Search for the cell housing the specified text and yield its [x, y] center coordinate. 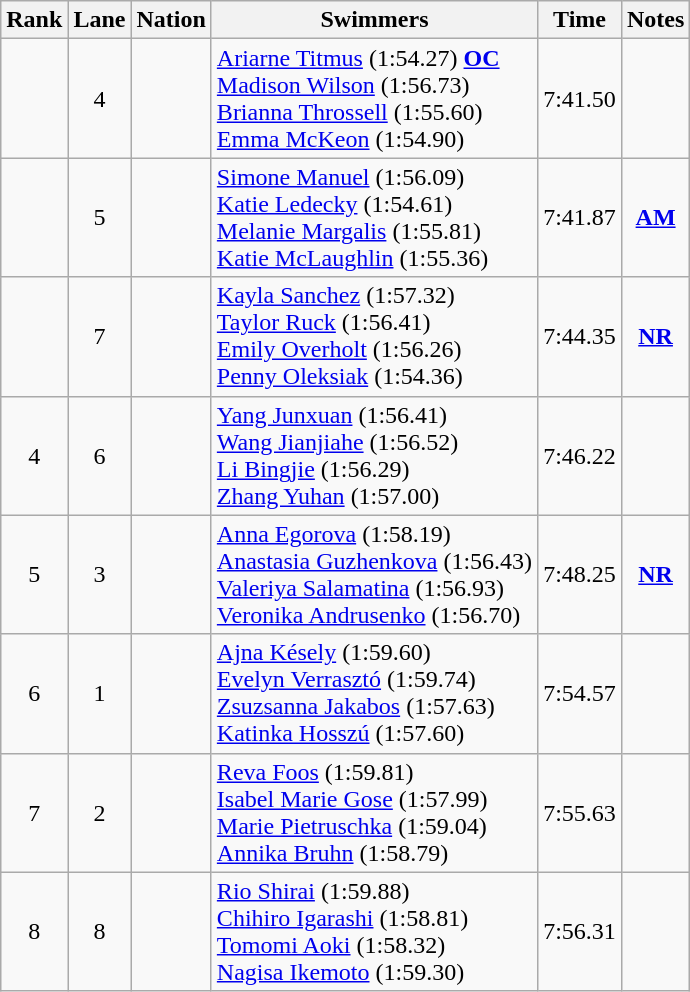
Time [580, 20]
AM [655, 218]
7:56.31 [580, 932]
7:48.25 [580, 574]
7:44.35 [580, 336]
Kayla Sanchez (1:57.32)Taylor Ruck (1:56.41)Emily Overholt (1:56.26)Penny Oleksiak (1:54.36) [374, 336]
Swimmers [374, 20]
7:46.22 [580, 456]
Lane [100, 20]
Nation [171, 20]
Anna Egorova (1:58.19)Anastasia Guzhenkova (1:56.43)Valeriya Salamatina (1:56.93)Veronika Andrusenko (1:56.70) [374, 574]
Simone Manuel (1:56.09)Katie Ledecky (1:54.61)Melanie Margalis (1:55.81)Katie McLaughlin (1:55.36) [374, 218]
Ajna Késely (1:59.60)Evelyn Verrasztó (1:59.74)Zsuzsanna Jakabos (1:57.63)Katinka Hosszú (1:57.60) [374, 694]
Reva Foos (1:59.81)Isabel Marie Gose (1:57.99)Marie Pietruschka (1:59.04)Annika Bruhn (1:58.79) [374, 812]
2 [100, 812]
Notes [655, 20]
Ariarne Titmus (1:54.27) OCMadison Wilson (1:56.73)Brianna Throssell (1:55.60)Emma McKeon (1:54.90) [374, 98]
Rank [34, 20]
Yang Junxuan (1:56.41)Wang Jianjiahe (1:56.52)Li Bingjie (1:56.29)Zhang Yuhan (1:57.00) [374, 456]
7:54.57 [580, 694]
1 [100, 694]
Rio Shirai (1:59.88)Chihiro Igarashi (1:58.81)Tomomi Aoki (1:58.32)Nagisa Ikemoto (1:59.30) [374, 932]
7:55.63 [580, 812]
3 [100, 574]
7:41.87 [580, 218]
7:41.50 [580, 98]
